Locate the cell with the specified text and output its (X, Y) center coordinate. 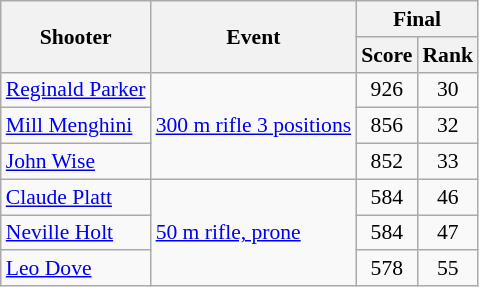
Score (386, 55)
47 (448, 233)
Shooter (76, 36)
Reginald Parker (76, 90)
578 (386, 269)
John Wise (76, 162)
50 m rifle, prone (254, 232)
46 (448, 197)
Neville Holt (76, 233)
Event (254, 36)
Rank (448, 55)
Claude Platt (76, 197)
30 (448, 90)
32 (448, 126)
Mill Menghini (76, 126)
300 m rifle 3 positions (254, 126)
926 (386, 90)
856 (386, 126)
33 (448, 162)
Leo Dove (76, 269)
852 (386, 162)
Final (417, 19)
55 (448, 269)
